From the cell containing the given text, extract its center point as (x, y) coordinate. 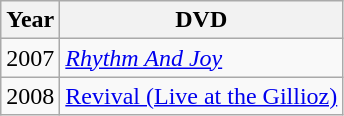
Revival (Live at the Gillioz) (202, 96)
2007 (30, 58)
2008 (30, 96)
Rhythm And Joy (202, 58)
DVD (202, 20)
Year (30, 20)
